Search for the cell housing the specified text and yield its (x, y) center coordinate. 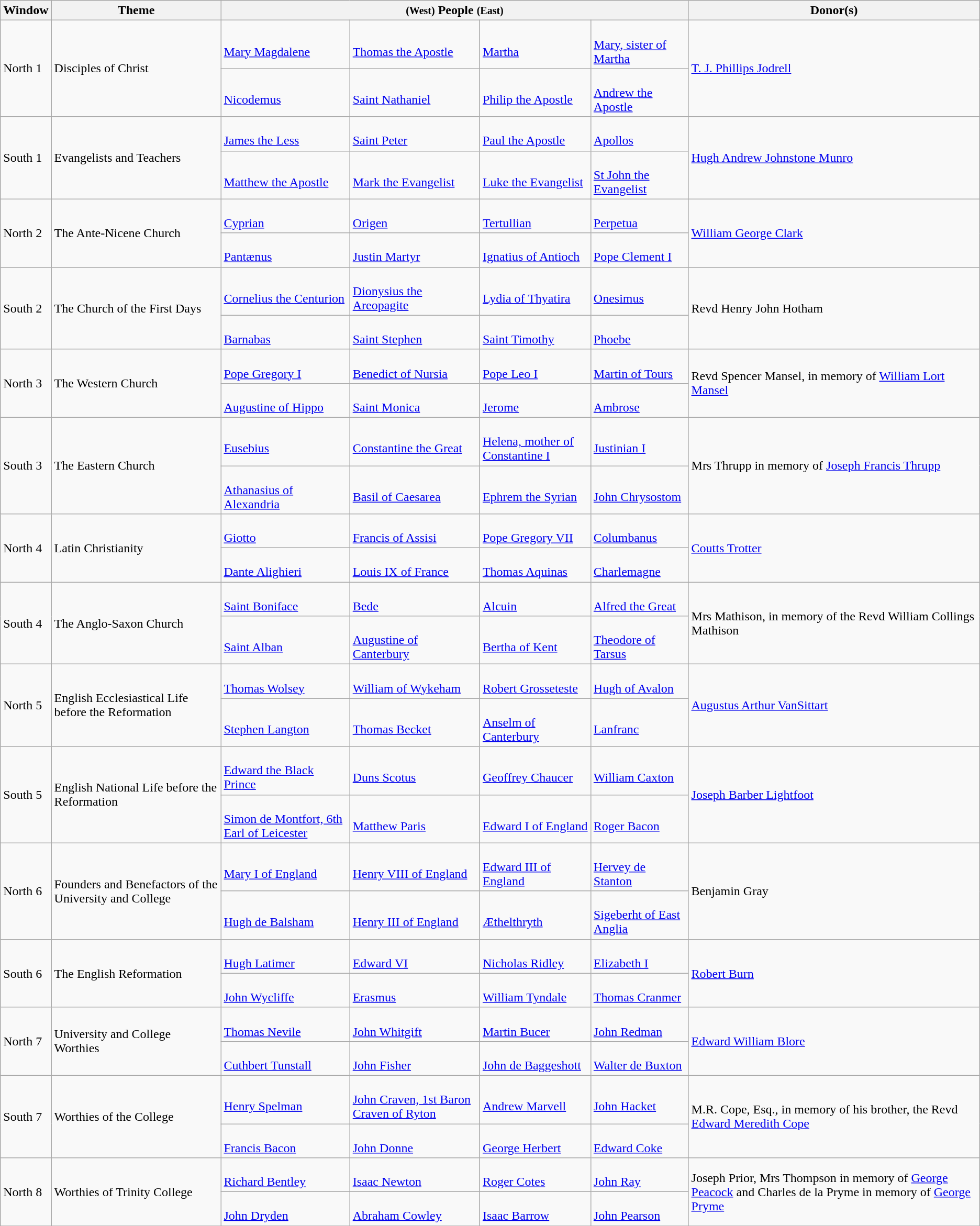
Ephrem the Syrian (535, 490)
Tertullian (535, 216)
Justin Martyr (415, 250)
Saint Nathaniel (415, 93)
Andrew Marvell (535, 1099)
M.R. Cope, Esq., in memory of his brother, the Revd Edward Meredith Cope (834, 1116)
Onesimus (640, 291)
Geoffrey Chaucer (535, 771)
Thomas Cranmer (640, 990)
Luke the Evangelist (535, 175)
John Craven, 1st Baron Craven of Ryton (415, 1099)
Francis of Assisi (415, 531)
Pope Gregory I (285, 366)
Saint Stephen (415, 332)
Augustus Arthur VanSittart (834, 706)
English Ecclesiastical Life before the Reformation (136, 706)
Mary, sister of Martha (640, 44)
Columbanus (640, 531)
Edward the Black Prince (285, 771)
Walter de Buxton (640, 1058)
Alfred the Great (640, 599)
John Redman (640, 1024)
Edward III of England (535, 867)
T. J. Phillips Jodrell (834, 69)
Edward William Blore (834, 1041)
Elizabeth I (640, 956)
Perpetua (640, 216)
John Chrysostom (640, 490)
Simon de Montfort, 6th Earl of Leicester (285, 819)
Francis Bacon (285, 1140)
Edward VI (415, 956)
Joseph Barber Lightfoot (834, 795)
Saint Monica (415, 400)
Dante Alighieri (285, 565)
Andrew the Apostle (640, 93)
Paul the Apostle (535, 134)
Ignatius of Antioch (535, 250)
Lanfranc (640, 722)
Saint Alban (285, 640)
Helena, mother of Constantine I (535, 441)
Matthew the Apostle (285, 175)
Barnabas (285, 332)
Revd Henry John Hotham (834, 308)
Basil of Caesarea (415, 490)
North 8 (26, 1192)
Erasmus (415, 990)
Eusebius (285, 441)
Thomas Nevile (285, 1024)
Mark the Evangelist (415, 175)
Thomas the Apostle (415, 44)
Mary I of England (285, 867)
Augustine of Hippo (285, 400)
Hervey de Stanton (640, 867)
Mrs Thrupp in memory of Joseph Francis Thrupp (834, 465)
Nicodemus (285, 93)
South 3 (26, 465)
Hugh Latimer (285, 956)
Richard Bentley (285, 1175)
John Dryden (285, 1209)
Louis IX of France (415, 565)
William Tyndale (535, 990)
The Anglo-Saxon Church (136, 623)
North 7 (26, 1041)
The Western Church (136, 383)
Henry Spelman (285, 1099)
North 4 (26, 548)
Anselm of Canterbury (535, 722)
Robert Burn (834, 973)
Jerome (535, 400)
Henry VIII of England (415, 867)
Theme (136, 10)
English National Life before the Reformation (136, 795)
The Ante-Nicene Church (136, 233)
Latin Christianity (136, 548)
Theodore of Tarsus (640, 640)
John de Baggeshott (535, 1058)
Augustine of Canterbury (415, 640)
Benedict of Nursia (415, 366)
Revd Spencer Mansel, in memory of William Lort Mansel (834, 383)
Mary Magdalene (285, 44)
George Herbert (535, 1140)
James the Less (285, 134)
Duns Scotus (415, 771)
Charlemagne (640, 565)
John Hacket (640, 1099)
Constantine the Great (415, 441)
Alcuin (535, 599)
Edward Coke (640, 1140)
Sigeberht of East Anglia (640, 915)
Edward I of England (535, 819)
Athanasius of Alexandria (285, 490)
Thomas Aquinas (535, 565)
South 2 (26, 308)
North 2 (26, 233)
Lydia of Thyatira (535, 291)
Cornelius the Centurion (285, 291)
Giotto (285, 531)
John Wycliffe (285, 990)
John Whitgift (415, 1024)
Henry III of England (415, 915)
Pope Clement I (640, 250)
Pantænus (285, 250)
William Caxton (640, 771)
Hugh of Avalon (640, 682)
Saint Peter (415, 134)
John Donne (415, 1140)
Hugh de Balsham (285, 915)
Evangelists and Teachers (136, 158)
Origen (415, 216)
Bertha of Kent (535, 640)
Robert Grosseteste (535, 682)
Disciples of Christ (136, 69)
St John the Evangelist (640, 175)
(West) People (East) (454, 10)
Thomas Becket (415, 722)
Cyprian (285, 216)
Isaac Barrow (535, 1209)
Saint Timothy (535, 332)
South 5 (26, 795)
Martin of Tours (640, 366)
Ambrose (640, 400)
Joseph Prior, Mrs Thompson in memory of George Peacock and Charles de la Pryme in memory of George Pryme (834, 1192)
South 1 (26, 158)
The English Reformation (136, 973)
John Ray (640, 1175)
North 6 (26, 891)
John Fisher (415, 1058)
Roger Cotes (535, 1175)
Matthew Paris (415, 819)
Martha (535, 44)
Abraham Cowley (415, 1209)
South 4 (26, 623)
Martin Bucer (535, 1024)
Stephen Langton (285, 722)
William George Clark (834, 233)
Benjamin Gray (834, 891)
Worthies of the College (136, 1116)
Worthies of Trinity College (136, 1192)
North 5 (26, 706)
Donor(s) (834, 10)
Philip the Apostle (535, 93)
Coutts Trotter (834, 548)
Isaac Newton (415, 1175)
Saint Boniface (285, 599)
William of Wykeham (415, 682)
Thomas Wolsey (285, 682)
Justinian I (640, 441)
Window (26, 10)
The Church of the First Days (136, 308)
Apollos (640, 134)
John Pearson (640, 1209)
Cuthbert Tunstall (285, 1058)
Pope Leo I (535, 366)
The Eastern Church (136, 465)
University and College Worthies (136, 1041)
Nicholas Ridley (535, 956)
Bede (415, 599)
Dionysius the Areopagite (415, 291)
North 1 (26, 69)
Phoebe (640, 332)
Pope Gregory VII (535, 531)
North 3 (26, 383)
Mrs Mathison, in memory of the Revd William Collings Mathison (834, 623)
South 6 (26, 973)
South 7 (26, 1116)
Founders and Benefactors of the University and College (136, 891)
Æthelthryth (535, 915)
Roger Bacon (640, 819)
Hugh Andrew Johnstone Munro (834, 158)
